Provide the [X, Y] coordinate of the cell's center where the given text is located.  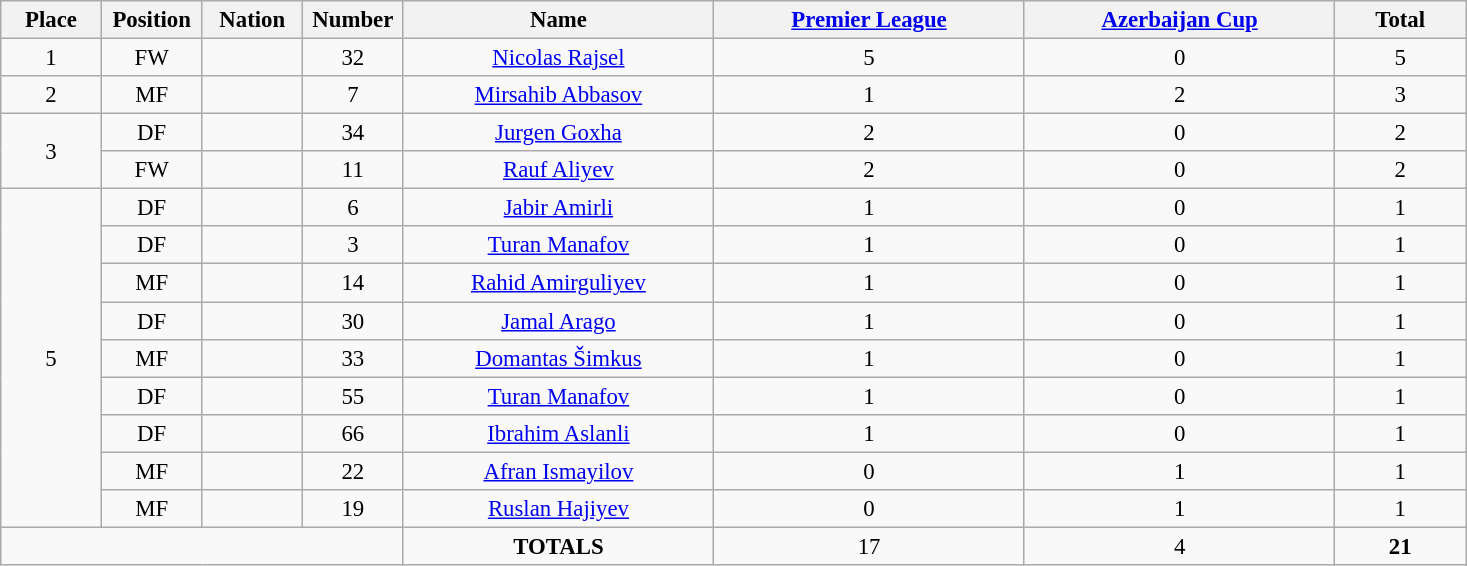
21 [1400, 546]
Azerbaijan Cup [1180, 20]
Jabir Amirli [558, 208]
Afran Ismayilov [558, 471]
Mirsahib Abbasov [558, 95]
TOTALS [558, 546]
Jamal Arago [558, 321]
19 [354, 509]
Ibrahim Aslanli [558, 433]
Premier League [870, 20]
66 [354, 433]
Domantas Šimkus [558, 358]
14 [354, 283]
32 [354, 58]
11 [354, 170]
Rauf Aliyev [558, 170]
30 [354, 321]
Place [52, 20]
Total [1400, 20]
4 [1180, 546]
Name [558, 20]
Nation [252, 20]
22 [354, 471]
55 [354, 396]
17 [870, 546]
Rahid Amirguliyev [558, 283]
Number [354, 20]
7 [354, 95]
Jurgen Goxha [558, 133]
Ruslan Hajiyev [558, 509]
33 [354, 358]
6 [354, 208]
Position [152, 20]
Nicolas Rajsel [558, 58]
34 [354, 133]
